Determine the [X, Y] coordinate at the center of the cell enclosing the given text.  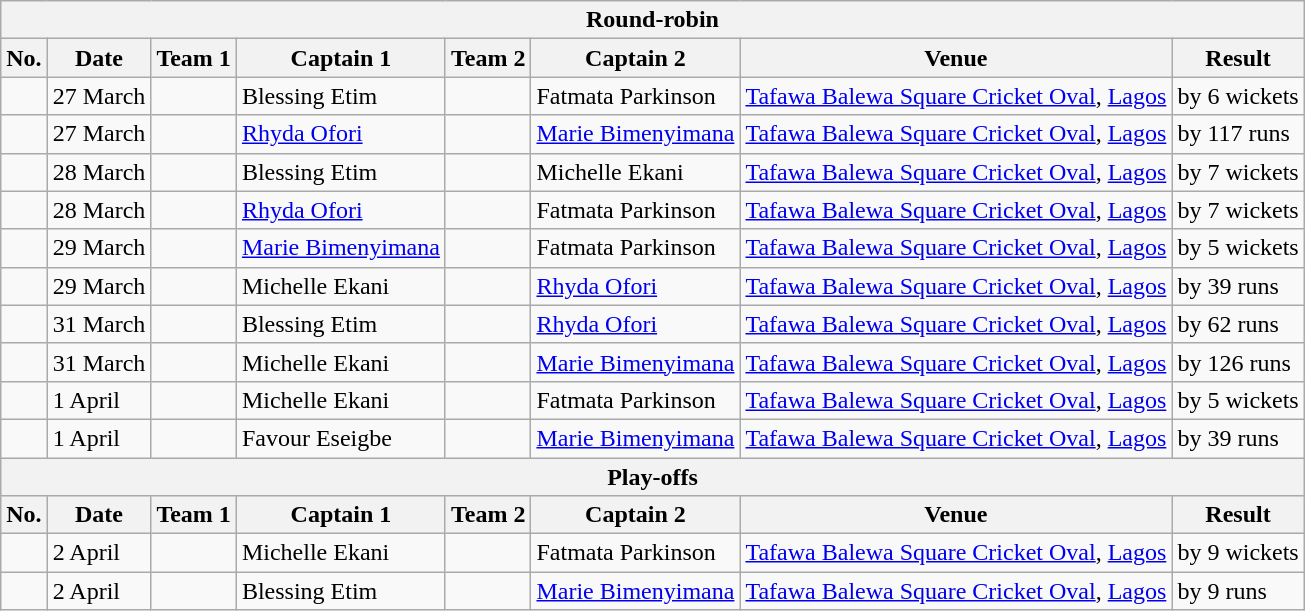
by 9 runs [1238, 591]
Play-offs [652, 477]
by 6 wickets [1238, 96]
by 117 runs [1238, 134]
Favour Eseigbe [340, 438]
by 9 wickets [1238, 553]
by 62 runs [1238, 324]
by 126 runs [1238, 362]
Round-robin [652, 20]
